Extract the (x, y) coordinate from the center of the cell holding the provided text.  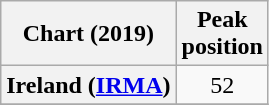
Ireland (IRMA) (88, 85)
52 (222, 85)
Chart (2019) (88, 34)
Peakposition (222, 34)
